Pinpoint the cell where the given text exists, returning its (x, y) midpoint coordinate. 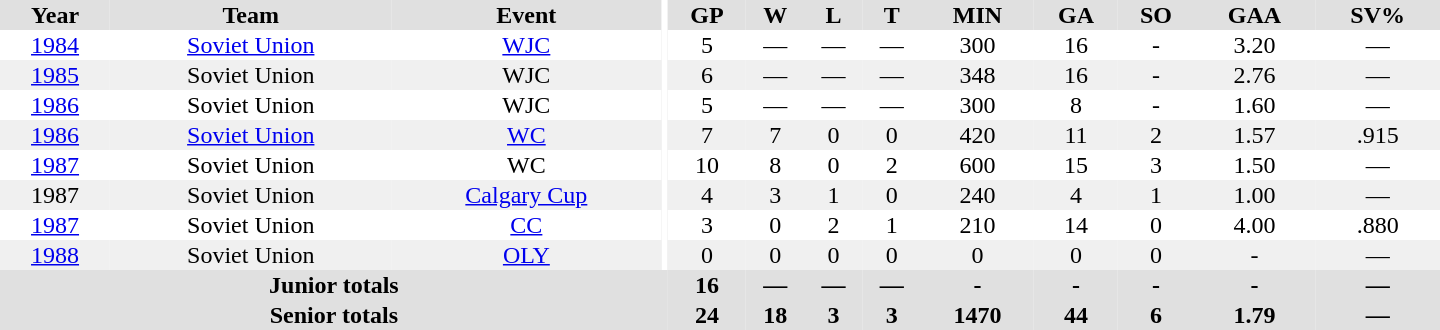
600 (978, 165)
GAA (1255, 15)
14 (1076, 225)
1.57 (1255, 135)
240 (978, 195)
.915 (1378, 135)
4.00 (1255, 225)
Team (250, 15)
10 (707, 165)
W (775, 15)
15 (1076, 165)
Event (526, 15)
1.79 (1255, 315)
1.00 (1255, 195)
24 (707, 315)
3.20 (1255, 45)
2.76 (1255, 75)
Junior totals (334, 285)
OLY (526, 255)
348 (978, 75)
CC (526, 225)
1.60 (1255, 105)
1988 (55, 255)
SV% (1378, 15)
GP (707, 15)
210 (978, 225)
L (833, 15)
44 (1076, 315)
18 (775, 315)
.880 (1378, 225)
1470 (978, 315)
T (892, 15)
Calgary Cup (526, 195)
Year (55, 15)
GA (1076, 15)
11 (1076, 135)
1985 (55, 75)
1.50 (1255, 165)
420 (978, 135)
SO (1156, 15)
Senior totals (334, 315)
MIN (978, 15)
1984 (55, 45)
